For the text-containing cell, return its midpoint in [X, Y] coordinate format. 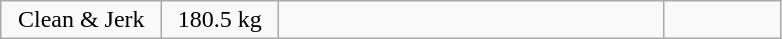
180.5 kg [220, 20]
Clean & Jerk [82, 20]
